Capture the cell that displays the provided text and extract its [X, Y] central coordinate. 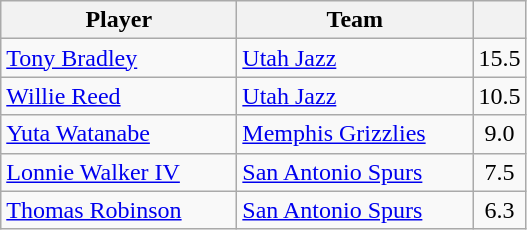
Lonnie Walker IV [119, 172]
15.5 [500, 58]
Yuta Watanabe [119, 134]
Thomas Robinson [119, 210]
Tony Bradley [119, 58]
Willie Reed [119, 96]
7.5 [500, 172]
6.3 [500, 210]
Team [355, 20]
Memphis Grizzlies [355, 134]
10.5 [500, 96]
Player [119, 20]
9.0 [500, 134]
